Find where the given text appears and provide that cell's center as (x, y) coordinate. 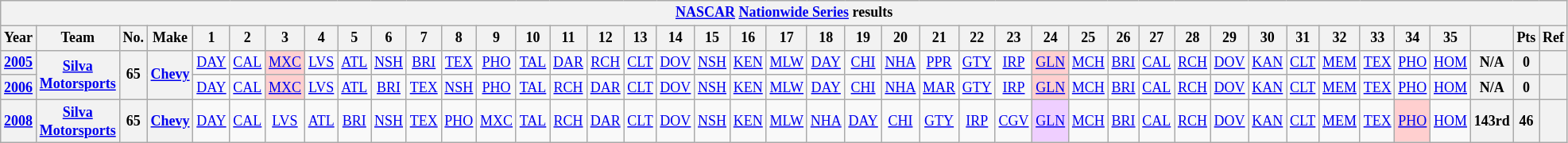
Pts (1526, 38)
3 (285, 38)
8 (459, 38)
15 (712, 38)
2006 (19, 87)
14 (676, 38)
32 (1340, 38)
24 (1051, 38)
35 (1451, 38)
17 (787, 38)
NASCAR Nationwide Series results (784, 13)
2008 (19, 121)
7 (424, 38)
28 (1193, 38)
Year (19, 38)
27 (1157, 38)
22 (977, 38)
16 (748, 38)
6 (389, 38)
2005 (19, 62)
26 (1124, 38)
Ref (1554, 38)
143rd (1492, 121)
20 (900, 38)
25 (1089, 38)
29 (1229, 38)
9 (497, 38)
19 (863, 38)
11 (569, 38)
PPR (939, 62)
18 (826, 38)
12 (606, 38)
No. (134, 38)
5 (354, 38)
Team (78, 38)
Make (170, 38)
30 (1268, 38)
21 (939, 38)
1 (211, 38)
34 (1413, 38)
13 (641, 38)
CGV (1014, 121)
23 (1014, 38)
2 (248, 38)
31 (1303, 38)
33 (1377, 38)
46 (1526, 121)
MAR (939, 87)
4 (321, 38)
10 (532, 38)
